From the cell containing the given text, extract its center point as (X, Y) coordinate. 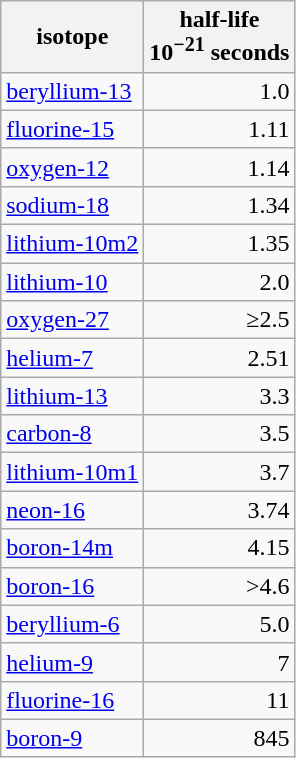
4.15 (220, 548)
1.0 (220, 91)
helium-7 (72, 358)
3.7 (220, 472)
1.14 (220, 167)
2.51 (220, 358)
oxygen-27 (72, 320)
1.11 (220, 129)
11 (220, 700)
3.3 (220, 396)
fluorine-16 (72, 700)
845 (220, 738)
lithium-10m2 (72, 244)
boron-9 (72, 738)
≥2.5 (220, 320)
carbon-8 (72, 434)
sodium-18 (72, 205)
1.35 (220, 244)
half-life10−21 seconds (220, 37)
5.0 (220, 624)
neon-16 (72, 510)
beryllium-13 (72, 91)
helium-9 (72, 662)
isotope (72, 37)
boron-14m (72, 548)
lithium-13 (72, 396)
fluorine-15 (72, 129)
oxygen-12 (72, 167)
1.34 (220, 205)
boron-16 (72, 586)
2.0 (220, 282)
3.74 (220, 510)
>4.6 (220, 586)
3.5 (220, 434)
beryllium-6 (72, 624)
lithium-10m1 (72, 472)
lithium-10 (72, 282)
7 (220, 662)
